From the cell containing the given text, extract its center point as (X, Y) coordinate. 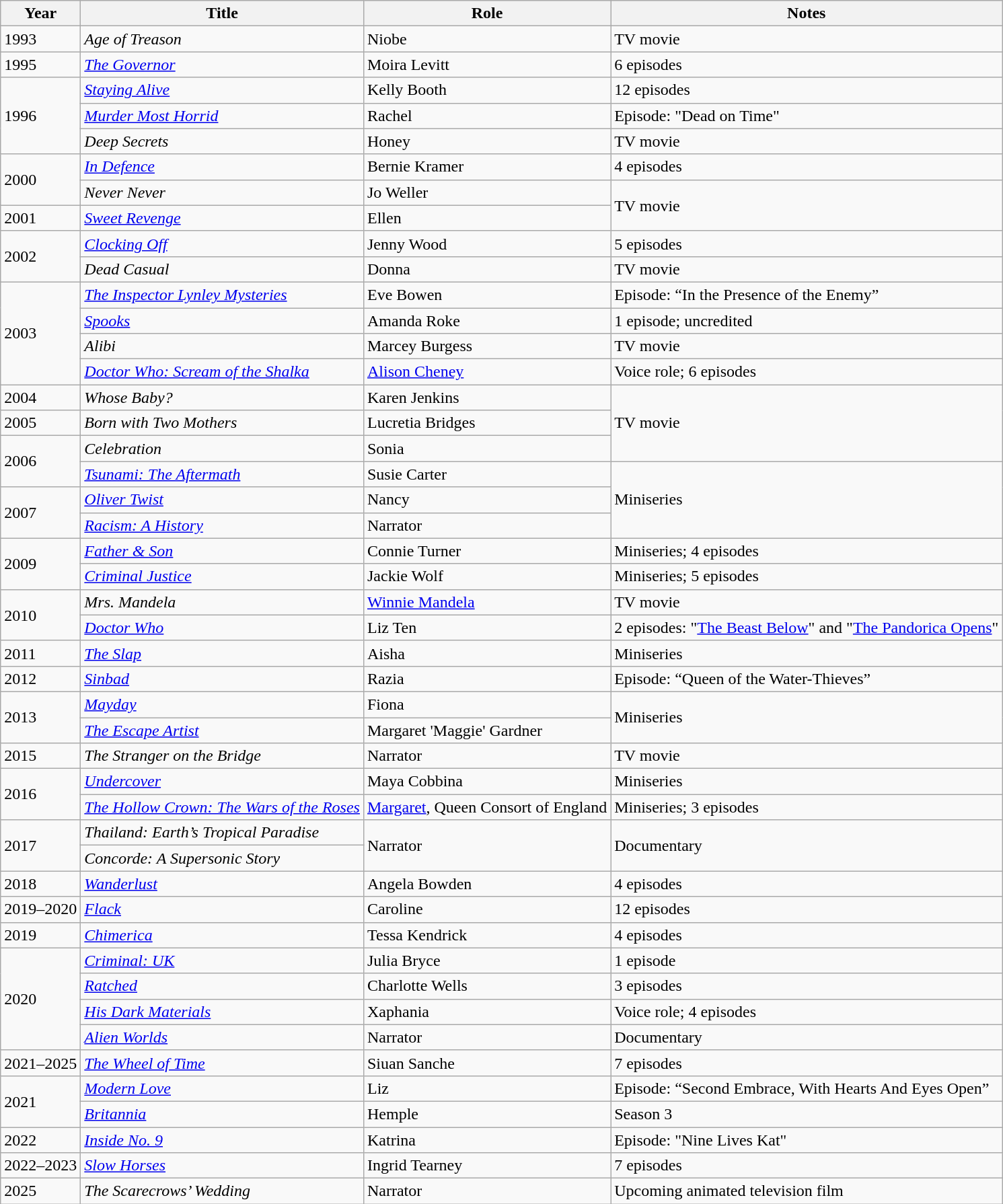
Episode: “Queen of the Water-Thieves” (807, 679)
Racism: A History (222, 525)
Liz Ten (487, 628)
Dead Casual (222, 269)
Whose Baby? (222, 398)
Inside No. 9 (222, 1140)
2 episodes: "The Beast Below" and "The Pandorica Opens" (807, 628)
Lucretia Bridges (487, 423)
Wanderlust (222, 884)
2018 (40, 884)
Notes (807, 13)
Flack (222, 909)
Donna (487, 269)
The Wheel of Time (222, 1063)
Amanda Roke (487, 321)
2016 (40, 794)
Murder Most Horrid (222, 116)
2020 (40, 999)
Mayday (222, 704)
Year (40, 13)
Miniseries; 3 episodes (807, 807)
Bernie Kramer (487, 167)
Upcoming animated television film (807, 1191)
Winnie Mandela (487, 602)
2007 (40, 513)
Mrs. Mandela (222, 602)
Thailand: Earth’s Tropical Paradise (222, 833)
The Governor (222, 65)
Connie Turner (487, 551)
Clocking Off (222, 243)
Britannia (222, 1114)
Angela Bowden (487, 884)
Age of Treason (222, 39)
Episode: “In the Presence of the Enemy” (807, 295)
Season 3 (807, 1114)
1993 (40, 39)
Doctor Who: Scream of the Shalka (222, 372)
Moira Levitt (487, 65)
Deep Secrets (222, 141)
Caroline (487, 909)
Sweet Revenge (222, 218)
2025 (40, 1191)
Ratched (222, 986)
Father & Son (222, 551)
1 episode (807, 961)
Karen Jenkins (487, 398)
Voice role; 4 episodes (807, 1012)
Staying Alive (222, 90)
Maya Cobbina (487, 782)
The Slap (222, 653)
2019 (40, 935)
2015 (40, 756)
2001 (40, 218)
2002 (40, 256)
Susie Carter (487, 474)
6 episodes (807, 65)
Slow Horses (222, 1166)
Criminal Justice (222, 576)
2012 (40, 679)
Sinbad (222, 679)
Undercover (222, 782)
Jackie Wolf (487, 576)
Criminal: UK (222, 961)
Julia Bryce (487, 961)
Episode: "Dead on Time" (807, 116)
Episode: “Second Embrace, With Hearts And Eyes Open” (807, 1088)
Celebration (222, 449)
Rachel (487, 116)
The Stranger on the Bridge (222, 756)
The Hollow Crown: The Wars of the Roses (222, 807)
His Dark Materials (222, 1012)
Niobe (487, 39)
Ingrid Tearney (487, 1166)
Honey (487, 141)
Margaret 'Maggie' Gardner (487, 730)
1996 (40, 116)
Alison Cheney (487, 372)
2006 (40, 461)
2003 (40, 333)
Margaret, Queen Consort of England (487, 807)
Aisha (487, 653)
5 episodes (807, 243)
Fiona (487, 704)
Episode: "Nine Lives Kat" (807, 1140)
Tsunami: The Aftermath (222, 474)
The Escape Artist (222, 730)
Born with Two Mothers (222, 423)
Role (487, 13)
2005 (40, 423)
Xaphania (487, 1012)
Razia (487, 679)
3 episodes (807, 986)
The Scarecrows’ Wedding (222, 1191)
Nancy (487, 500)
Charlotte Wells (487, 986)
Jenny Wood (487, 243)
2000 (40, 180)
Marcey Burgess (487, 346)
Modern Love (222, 1088)
Liz (487, 1088)
Ellen (487, 218)
2004 (40, 398)
Kelly Booth (487, 90)
In Defence (222, 167)
2021–2025 (40, 1063)
Title (222, 13)
Miniseries; 5 episodes (807, 576)
Alien Worlds (222, 1037)
2019–2020 (40, 909)
2022 (40, 1140)
Never Never (222, 192)
1 episode; uncredited (807, 321)
2013 (40, 717)
Spooks (222, 321)
2022–2023 (40, 1166)
Jo Weller (487, 192)
2010 (40, 615)
Miniseries; 4 episodes (807, 551)
Oliver Twist (222, 500)
Siuan Sanche (487, 1063)
Katrina (487, 1140)
Alibi (222, 346)
Sonia (487, 449)
2011 (40, 653)
Tessa Kendrick (487, 935)
Concorde: A Supersonic Story (222, 858)
Hemple (487, 1114)
Voice role; 6 episodes (807, 372)
1995 (40, 65)
The Inspector Lynley Mysteries (222, 295)
2009 (40, 564)
2017 (40, 845)
Doctor Who (222, 628)
2021 (40, 1101)
Eve Bowen (487, 295)
Chimerica (222, 935)
